Determine the [X, Y] coordinate at the center of the cell enclosing the given text.  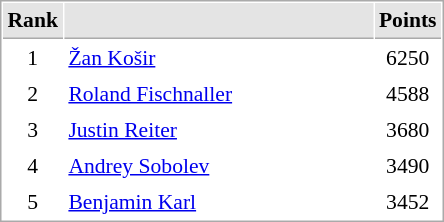
4588 [408, 93]
Points [408, 21]
6250 [408, 57]
Žan Košir [218, 57]
Benjamin Karl [218, 201]
Justin Reiter [218, 129]
1 [32, 57]
3490 [408, 165]
2 [32, 93]
Roland Fischnaller [218, 93]
4 [32, 165]
5 [32, 201]
3680 [408, 129]
3 [32, 129]
3452 [408, 201]
Rank [32, 21]
Andrey Sobolev [218, 165]
